Capture the cell that displays the provided text and extract its [x, y] central coordinate. 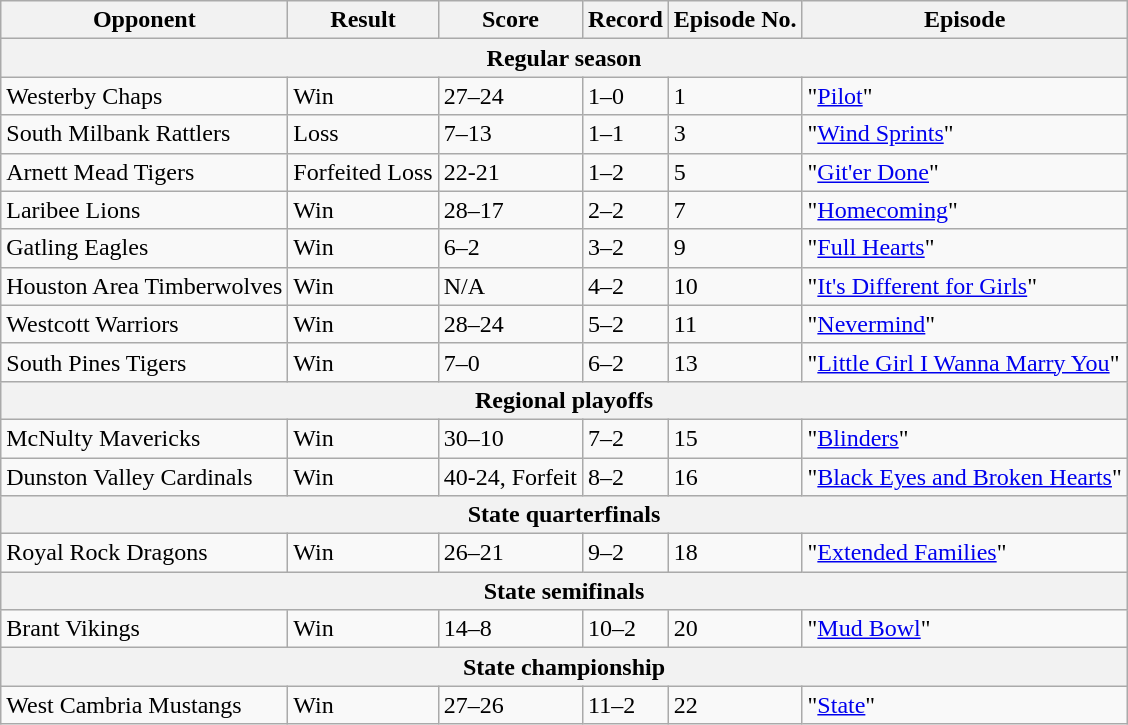
1 [735, 96]
7–0 [510, 362]
"Blinders" [964, 438]
11 [735, 324]
Opponent [144, 20]
Forfeited Loss [363, 172]
"Pilot" [964, 96]
"Little Girl I Wanna Marry You" [964, 362]
Regional playoffs [564, 400]
16 [735, 477]
South Milbank Rattlers [144, 134]
8–2 [626, 477]
14–8 [510, 629]
1–1 [626, 134]
N/A [510, 286]
28–24 [510, 324]
State championship [564, 667]
13 [735, 362]
State semifinals [564, 591]
40-24, Forfeit [510, 477]
3–2 [626, 248]
Westcott Warriors [144, 324]
Dunston Valley Cardinals [144, 477]
7 [735, 210]
McNulty Mavericks [144, 438]
"It's Different for Girls" [964, 286]
7–13 [510, 134]
27–24 [510, 96]
5 [735, 172]
"Wind Sprints" [964, 134]
15 [735, 438]
Score [510, 20]
22-21 [510, 172]
"Mud Bowl" [964, 629]
State quarterfinals [564, 515]
28–17 [510, 210]
"Full Hearts" [964, 248]
South Pines Tigers [144, 362]
Episode [964, 20]
Royal Rock Dragons [144, 553]
Record [626, 20]
30–10 [510, 438]
4–2 [626, 286]
"Nevermind" [964, 324]
"State" [964, 705]
27–26 [510, 705]
"Black Eyes and Broken Hearts" [964, 477]
Brant Vikings [144, 629]
Result [363, 20]
Loss [363, 134]
"Homecoming" [964, 210]
20 [735, 629]
9 [735, 248]
26–21 [510, 553]
"Extended Families" [964, 553]
22 [735, 705]
Gatling Eagles [144, 248]
Regular season [564, 58]
5–2 [626, 324]
3 [735, 134]
Episode No. [735, 20]
West Cambria Mustangs [144, 705]
"Git'er Done" [964, 172]
7–2 [626, 438]
10 [735, 286]
1–2 [626, 172]
18 [735, 553]
1–0 [626, 96]
Laribee Lions [144, 210]
Houston Area Timberwolves [144, 286]
10–2 [626, 629]
2–2 [626, 210]
Arnett Mead Tigers [144, 172]
11–2 [626, 705]
9–2 [626, 553]
Westerby Chaps [144, 96]
